Scan for the cell matching the given text and deliver its (X, Y) coordinate at center. 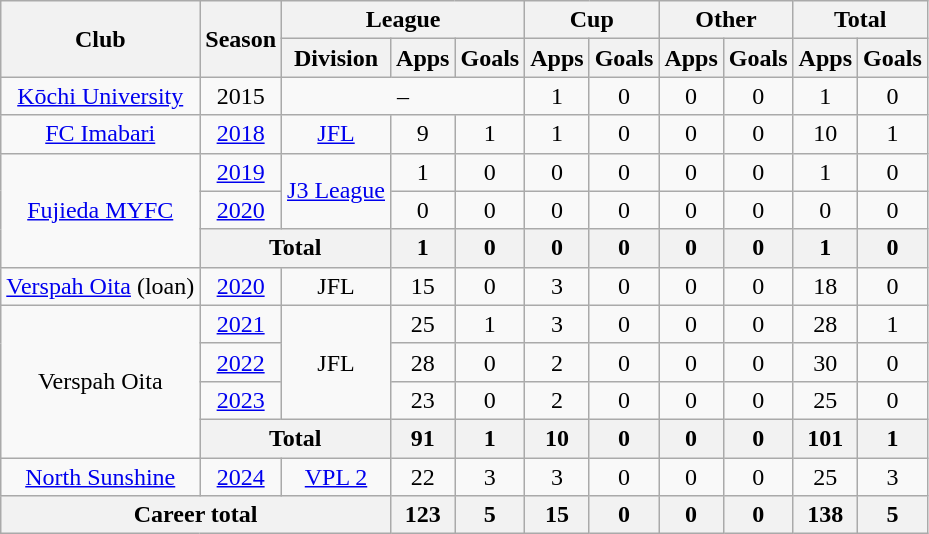
2021 (241, 324)
J3 League (336, 191)
North Sunshine (100, 477)
Division (336, 58)
2024 (241, 477)
Fujieda MYFC (100, 210)
Verspah Oita (loan) (100, 286)
Cup (592, 20)
2015 (241, 96)
30 (825, 362)
League (404, 20)
91 (423, 438)
Season (241, 39)
123 (423, 515)
Career total (196, 515)
Kōchi University (100, 96)
– (404, 96)
2018 (241, 134)
23 (423, 400)
2022 (241, 362)
101 (825, 438)
138 (825, 515)
2023 (241, 400)
18 (825, 286)
2019 (241, 172)
FC Imabari (100, 134)
Club (100, 39)
9 (423, 134)
Other (726, 20)
22 (423, 477)
Verspah Oita (100, 381)
VPL 2 (336, 477)
